Locate the cell with the specified text and output its [X, Y] center coordinate. 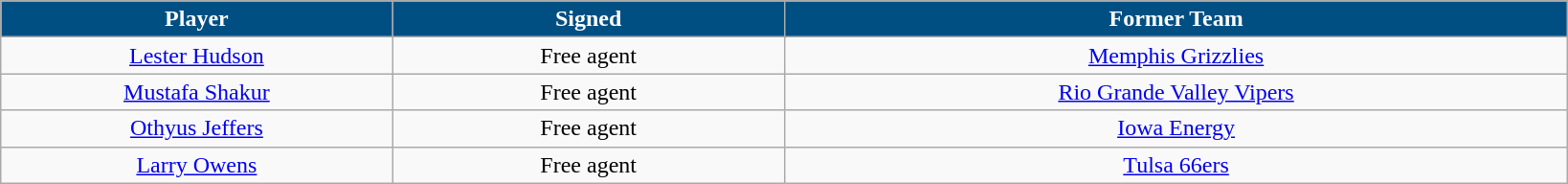
Mustafa Shakur [197, 92]
Larry Owens [197, 165]
Player [197, 19]
Lester Hudson [197, 56]
Memphis Grizzlies [1176, 56]
Signed [588, 19]
Former Team [1176, 19]
Tulsa 66ers [1176, 165]
Iowa Energy [1176, 128]
Rio Grande Valley Vipers [1176, 92]
Othyus Jeffers [197, 128]
